Output the (x, y) coordinate of the center of the cell containing the given text.  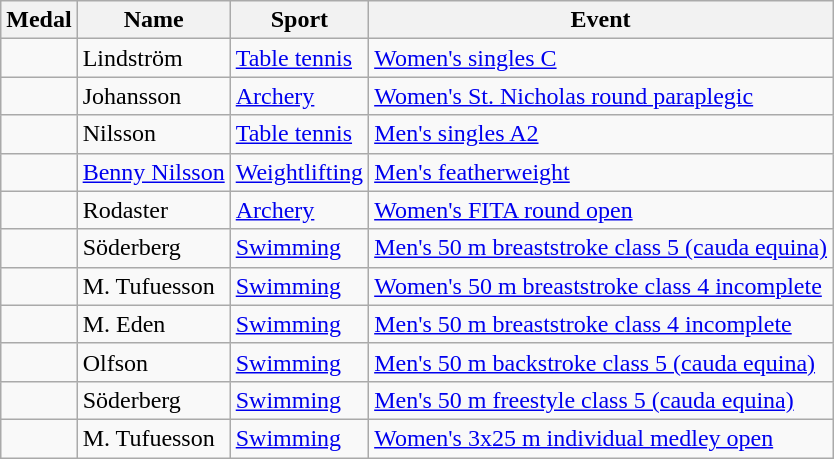
Men's 50 m backstroke class 5 (cauda equina) (601, 362)
Women's 3x25 m individual medley open (601, 438)
Weightlifting (299, 172)
Sport (299, 20)
Nilsson (154, 134)
Women's 50 m breaststroke class 4 incomplete (601, 286)
Men's featherweight (601, 172)
Olfson (154, 362)
Women's St. Nicholas round paraplegic (601, 96)
Johansson (154, 96)
Benny Nilsson (154, 172)
Women's FITA round open (601, 210)
Men's 50 m freestyle class 5 (cauda equina) (601, 400)
Medal (39, 20)
Men's singles A2 (601, 134)
M. Eden (154, 324)
Name (154, 20)
Men's 50 m breaststroke class 4 incomplete (601, 324)
Men's 50 m breaststroke class 5 (cauda equina) (601, 248)
Event (601, 20)
Women's singles C (601, 58)
Lindström (154, 58)
Rodaster (154, 210)
